Locate the cell with the specified text and output its [X, Y] center coordinate. 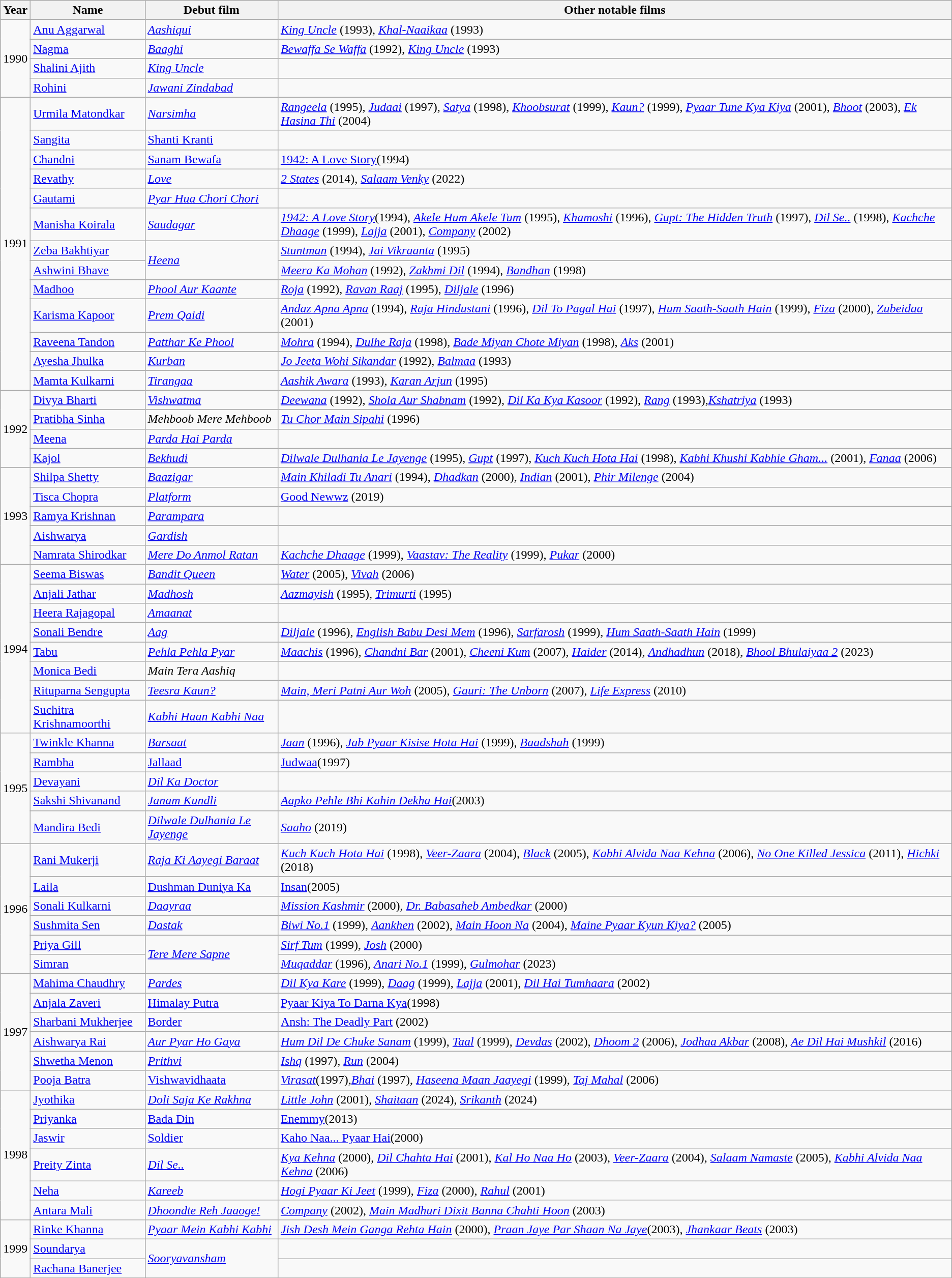
Mission Kashmir (2000), Dr. Babasaheb Ambedkar (2000) [614, 906]
Narsimha [212, 114]
Bewaffa Se Waffa (1992), King Uncle (1993) [614, 49]
Main Khiladi Tu Anari (1994), Dhadkan (2000), Indian (2001), Phir Milenge (2004) [614, 477]
Ramya Krishnan [87, 516]
Priyanka [87, 1119]
Sharbani Mukherjee [87, 1022]
Tirangaa [212, 381]
Pratibha Sinha [87, 419]
Mehboob Mere Mehboob [212, 419]
Ayesha Jhulka [87, 361]
Baazigar [212, 477]
Revathy [87, 179]
King Uncle [212, 68]
Monica Bedi [87, 671]
Teesra Kaun? [212, 690]
Sonali Bendre [87, 632]
Aur Pyar Ho Gaya [212, 1041]
King Uncle (1993), Khal-Naaikaa (1993) [614, 30]
Water (2005), Vivah (2006) [614, 574]
Company (2002), Main Madhuri Dixit Banna Chahti Hoon (2003) [614, 1210]
Judwaa(1997) [614, 762]
Sangita [87, 140]
Little John (2001), Shaitaan (2024), Srikanth (2024) [614, 1099]
Main Tera Aashiq [212, 671]
Chandni [87, 159]
Tabu [87, 652]
Pyaar Mein Kabhi Kabhi [212, 1229]
Jyothika [87, 1099]
Mandira Bedi [87, 827]
Muqaddar (1996), Anari No.1 (1999), Gulmohar (2023) [614, 964]
Gardish [212, 535]
Parampara [212, 516]
Simran [87, 964]
Rani Mukerji [87, 860]
Meena [87, 439]
Debut film [212, 10]
Jo Jeeta Wohi Sikandar (1992), Balmaa (1993) [614, 361]
Dilwale Dulhania Le Jayenge (1995), Gupt (1997), Kuch Kuch Hota Hai (1998), Kabhi Khushi Kabhie Gham... (2001), Fanaa (2006) [614, 458]
Sonali Kulkarni [87, 906]
Maachis (1996), Chandni Bar (2001), Cheeni Kum (2007), Haider (2014), Andhadhun (2018), Bhool Bhulaiyaa 2 (2023) [614, 652]
Sooryavansham [212, 1258]
1999 [15, 1248]
Devayani [87, 781]
Mahima Chaudhry [87, 983]
Kabhi Haan Kabhi Naa [212, 716]
Main, Meri Patni Aur Woh (2005), Gauri: The Unborn (2007), Life Express (2010) [614, 690]
1993 [15, 516]
Love [212, 179]
Roja (1992), Ravan Raaj (1995), Diljale (1996) [614, 289]
Amaanat [212, 613]
Year [15, 10]
1942: A Love Story(1994) [614, 159]
Dil Ka Doctor [212, 781]
Aishwarya [87, 535]
Baaghi [212, 49]
Shilpa Shetty [87, 477]
Gautami [87, 198]
Mere Do Anmol Ratan [212, 555]
Jaswir [87, 1138]
Ashwini Bhave [87, 270]
Phool Aur Kaante [212, 289]
Dil Kya Kare (1999), Daag (1999), Lajja (2001), Dil Hai Tumhaara (2002) [614, 983]
Virasat(1997),Bhai (1997), Haseena Maan Jaayegi (1999), Taj Mahal (2006) [614, 1080]
Aashik Awara (1993), Karan Arjun (1995) [614, 381]
Namrata Shirodkar [87, 555]
Vishwatma [212, 400]
Seema Biswas [87, 574]
Daayraa [212, 906]
Platform [212, 497]
Rachana Banerjee [87, 1268]
Ishq (1997), Run (2004) [614, 1061]
Aishwarya Rai [87, 1041]
Kya Kehna (2000), Dil Chahta Hai (2001), Kal Ho Naa Ho (2003), Veer-Zaara (2004), Salaam Namaste (2005), Kabhi Alvida Naa Kehna (2006) [614, 1164]
Hum Dil De Chuke Sanam (1999), Taal (1999), Devdas (2002), Dhoom 2 (2006), Jodhaa Akbar (2008), Ae Dil Hai Mushkil (2016) [614, 1041]
Dastak [212, 925]
Himalay Putra [212, 1003]
1998 [15, 1155]
1994 [15, 649]
Mohra (1994), Dulhe Raja (1998), Bade Miyan Chote Miyan (1998), Aks (2001) [614, 342]
Madhosh [212, 594]
Rambha [87, 762]
Jallaad [212, 762]
Raveena Tandon [87, 342]
1992 [15, 429]
Prithvi [212, 1061]
Border [212, 1022]
Aapko Pehle Bhi Kahin Dekha Hai(2003) [614, 801]
Shalini Ajith [87, 68]
Manisha Koirala [87, 224]
Good Newwz (2019) [614, 497]
Twinkle Khanna [87, 743]
Anu Aggarwal [87, 30]
Karisma Kapoor [87, 315]
Neha [87, 1190]
Aazmayish (1995), Trimurti (1995) [614, 594]
Janam Kundli [212, 801]
Rituparna Sengupta [87, 690]
Dilwale Dulhania Le Jayenge [212, 827]
Rangeela (1995), Judaai (1997), Satya (1998), Khoobsurat (1999), Kaun? (1999), Pyaar Tune Kya Kiya (2001), Bhoot (2003), Ek Hasina Thi (2004) [614, 114]
Stuntman (1994), Jai Vikraanta (1995) [614, 250]
Madhoo [87, 289]
1997 [15, 1032]
Shwetha Menon [87, 1061]
Name [87, 10]
1990 [15, 59]
Jish Desh Mein Ganga Rehta Hain (2000), Praan Jaye Par Shaan Na Jaye(2003), Jhankaar Beats (2003) [614, 1229]
Anjala Zaveri [87, 1003]
Kurban [212, 361]
Sakshi Shivanand [87, 801]
1996 [15, 909]
Andaz Apna Apna (1994), Raja Hindustani (1996), Dil To Pagal Hai (1997), Hum Saath-Saath Hain (1999), Fiza (2000), Zubeidaa (2001) [614, 315]
Soundarya [87, 1248]
Kaho Naa... Pyaar Hai(2000) [614, 1138]
Sushmita Sen [87, 925]
Kuch Kuch Hota Hai (1998), Veer-Zaara (2004), Black (2005), Kabhi Alvida Naa Kehna (2006), No One Killed Jessica (2011), Hichki (2018) [614, 860]
Soldier [212, 1138]
Tere Mere Sapne [212, 954]
Heera Rajagopal [87, 613]
Jaan (1996), Jab Pyaar Kisise Hota Hai (1999), Baadshah (1999) [614, 743]
Divya Bharti [87, 400]
Pyaar Kiya To Darna Kya(1998) [614, 1003]
Jawani Zindabad [212, 88]
Ansh: The Deadly Part (2002) [614, 1022]
Saaho (2019) [614, 827]
Parda Hai Parda [212, 439]
Preity Zinta [87, 1164]
Priya Gill [87, 945]
Vishwavidhaata [212, 1080]
Dhoondte Reh Jaaoge! [212, 1210]
Kareeb [212, 1190]
Doli Saja Ke Rakhna [212, 1099]
Meera Ka Mohan (1992), Zakhmi Dil (1994), Bandhan (1998) [614, 270]
Pehla Pehla Pyar [212, 652]
Sanam Bewafa [212, 159]
Patthar Ke Phool [212, 342]
Insan(2005) [614, 886]
Aag [212, 632]
Other notable films [614, 10]
Biwi No.1 (1999), Aankhen (2002), Main Hoon Na (2004), Maine Pyaar Kyun Kiya? (2005) [614, 925]
Pooja Batra [87, 1080]
Antara Mali [87, 1210]
Shanti Kranti [212, 140]
1995 [15, 789]
Heena [212, 260]
Enemmy(2013) [614, 1119]
Hogi Pyaar Ki Jeet (1999), Fiza (2000), Rahul (2001) [614, 1190]
Raja Ki Aayegi Baraat [212, 860]
Nagma [87, 49]
Laila [87, 886]
Dushman Duniya Ka [212, 886]
Bekhudi [212, 458]
Deewana (1992), Shola Aur Shabnam (1992), Dil Ka Kya Kasoor (1992), Rang (1993),Kshatriya (1993) [614, 400]
Sirf Tum (1999), Josh (2000) [614, 945]
Tu Chor Main Sipahi (1996) [614, 419]
Bada Din [212, 1119]
Zeba Bakhtiyar [87, 250]
Suchitra Krishnamoorthi [87, 716]
Tisca Chopra [87, 497]
Prem Qaidi [212, 315]
Barsaat [212, 743]
Dil Se.. [212, 1164]
Diljale (1996), English Babu Desi Mem (1996), Sarfarosh (1999), Hum Saath-Saath Hain (1999) [614, 632]
2 States (2014), Salaam Venky (2022) [614, 179]
Mamta Kulkarni [87, 381]
Pardes [212, 983]
Kajol [87, 458]
Rohini [87, 88]
Anjali Jathar [87, 594]
Kachche Dhaage (1999), Vaastav: The Reality (1999), Pukar (2000) [614, 555]
Rinke Khanna [87, 1229]
1991 [15, 244]
Urmila Matondkar [87, 114]
Saudagar [212, 224]
Aashiqui [212, 30]
Bandit Queen [212, 574]
Pyar Hua Chori Chori [212, 198]
